Extract the (x, y) coordinate from the center of the cell holding the provided text.  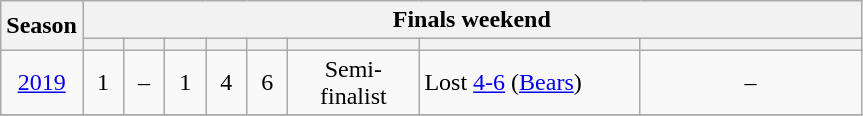
2019 (42, 82)
Semi-finalist (354, 82)
Finals weekend (471, 20)
Season (42, 26)
6 (268, 82)
Lost 4-6 (Bears) (530, 82)
4 (226, 82)
